Locate the cell with the specified text and output its (x, y) center coordinate. 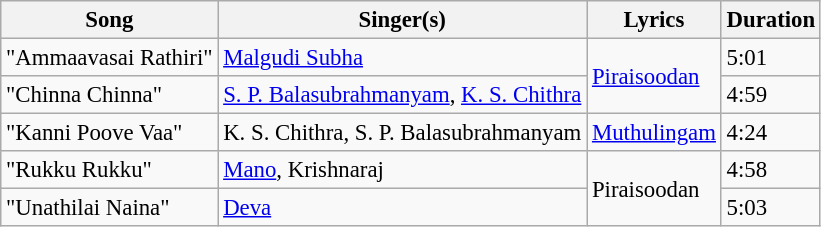
K. S. Chithra, S. P. Balasubrahmanyam (402, 133)
Mano, Krishnaraj (402, 170)
5:01 (770, 58)
Singer(s) (402, 20)
"Ammaavasai Rathiri" (110, 58)
Malgudi Subha (402, 58)
"Unathilai Naina" (110, 208)
4:24 (770, 133)
Deva (402, 208)
"Kanni Poove Vaa" (110, 133)
4:59 (770, 95)
5:03 (770, 208)
S. P. Balasubrahmanyam, K. S. Chithra (402, 95)
4:58 (770, 170)
Song (110, 20)
"Rukku Rukku" (110, 170)
"Chinna Chinna" (110, 95)
Muthulingam (654, 133)
Duration (770, 20)
Lyrics (654, 20)
